Detect which cell encompasses the target text, then output its (x, y) center coordinate. 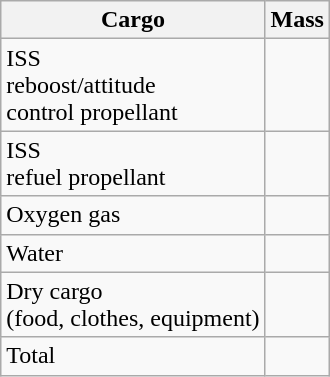
Dry cargo(food, clothes, equipment) (133, 304)
Water (133, 253)
Oxygen gas (133, 215)
ISSreboost/attitudecontrol propellant (133, 85)
Total (133, 356)
Mass (297, 20)
Cargo (133, 20)
ISSrefuel propellant (133, 164)
